Pinpoint the cell where the given text exists, returning its (x, y) midpoint coordinate. 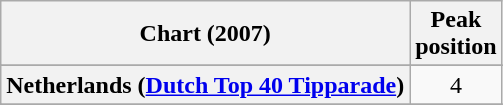
Chart (2007) (206, 34)
Peakposition (456, 34)
Netherlands (Dutch Top 40 Tipparade) (206, 85)
4 (456, 85)
